Identify which cell holds the provided text, then report its [x, y] central coordinate. 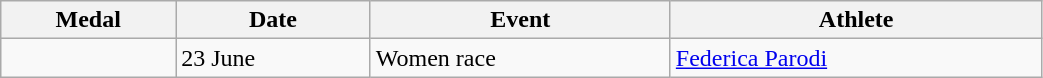
Date [274, 20]
Event [520, 20]
Athlete [856, 20]
23 June [274, 58]
Federica Parodi [856, 58]
Medal [88, 20]
Women race [520, 58]
